Output the (X, Y) coordinate of the center of the cell containing the given text.  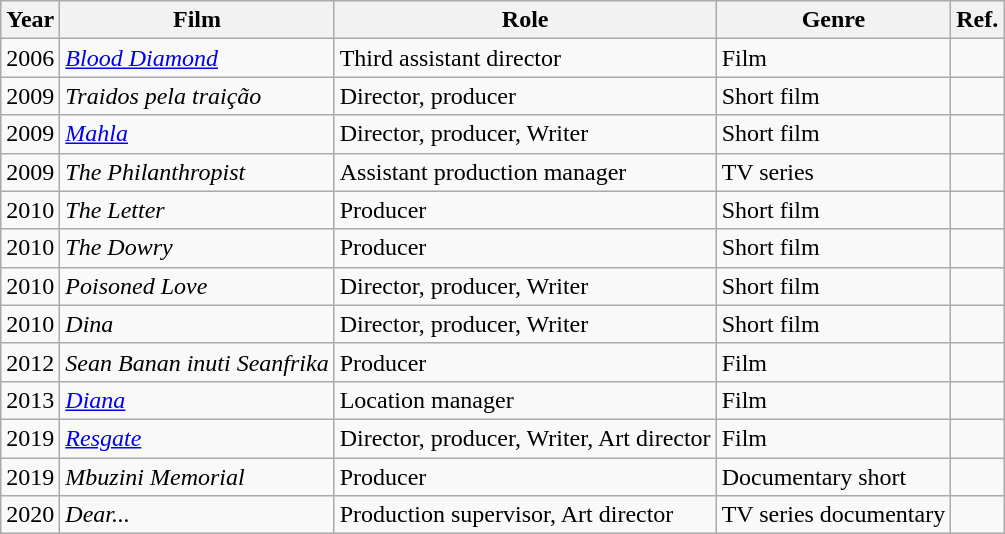
The Dowry (197, 248)
Dear... (197, 515)
2020 (30, 515)
Diana (197, 400)
Location manager (525, 400)
Director, producer (525, 96)
TV series documentary (834, 515)
The Letter (197, 210)
Blood Diamond (197, 58)
Third assistant director (525, 58)
Traidos pela traição (197, 96)
Role (525, 20)
Year (30, 20)
2012 (30, 362)
TV series (834, 172)
Assistant production manager (525, 172)
The Philanthropist (197, 172)
Dina (197, 324)
Ref. (978, 20)
2013 (30, 400)
Director, producer, Writer, Art director (525, 438)
Mahla (197, 134)
Documentary short (834, 477)
Sean Banan inuti Seanfrika (197, 362)
Mbuzini Memorial (197, 477)
Production supervisor, Art director (525, 515)
Genre (834, 20)
Poisoned Love (197, 286)
2006 (30, 58)
Resgate (197, 438)
